Pinpoint the cell where the given text exists, returning its (X, Y) midpoint coordinate. 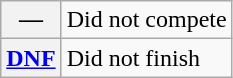
Did not finish (146, 58)
DNF (31, 58)
Did not compete (146, 20)
— (31, 20)
